Locate the cell with the specified text and output its [x, y] center coordinate. 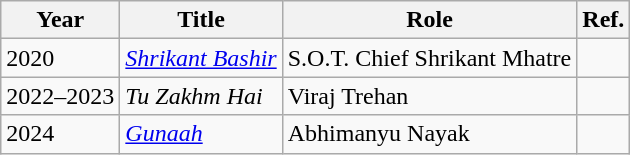
2024 [60, 134]
Viraj Trehan [430, 96]
Ref. [604, 20]
Abhimanyu Nayak [430, 134]
Tu Zakhm Hai [201, 96]
2020 [60, 58]
S.O.T. Chief Shrikant Mhatre [430, 58]
Title [201, 20]
Gunaah [201, 134]
Year [60, 20]
Role [430, 20]
2022–2023 [60, 96]
Shrikant Bashir [201, 58]
